For the text-containing cell, return its midpoint in (x, y) coordinate format. 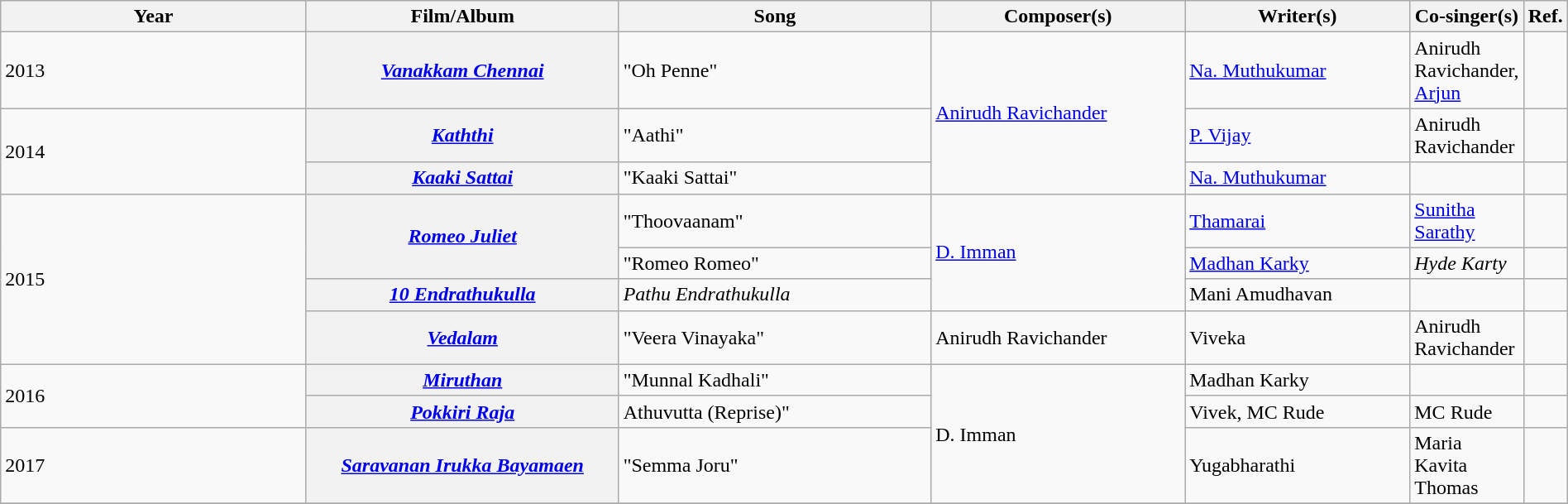
Kaththi (462, 136)
Anirudh Ravichander, Arjun (1467, 70)
Song (775, 17)
"Romeo Romeo" (775, 263)
"Kaaki Sattai" (775, 178)
Vanakkam Chennai (462, 70)
Kaaki Sattai (462, 178)
MC Rude (1467, 411)
"Thoovaanam" (775, 220)
Vedalam (462, 338)
"Aathi" (775, 136)
Mani Amudhavan (1298, 295)
"Veera Vinayaka" (775, 338)
Miruthan (462, 380)
Pokkiri Raja (462, 411)
"Semma Joru" (775, 465)
Romeo Juliet (462, 237)
P. Vijay (1298, 136)
Year (154, 17)
"Oh Penne" (775, 70)
Writer(s) (1298, 17)
"Munnal Kadhali" (775, 380)
2016 (154, 396)
2013 (154, 70)
Athuvutta (Reprise)" (775, 411)
Vivek, MC Rude (1298, 411)
Film/Album (462, 17)
Viveka (1298, 338)
Ref. (1545, 17)
Saravanan Irukka Bayamaen (462, 465)
Thamarai (1298, 220)
Yugabharathi (1298, 465)
2014 (154, 151)
Sunitha Sarathy (1467, 220)
Maria Kavita Thomas (1467, 465)
Hyde Karty (1467, 263)
Pathu Endrathukulla (775, 295)
2015 (154, 279)
Composer(s) (1059, 17)
10 Endrathukulla (462, 295)
2017 (154, 465)
Co-singer(s) (1467, 17)
